Extract the [X, Y] coordinate from the center of the cell holding the provided text.  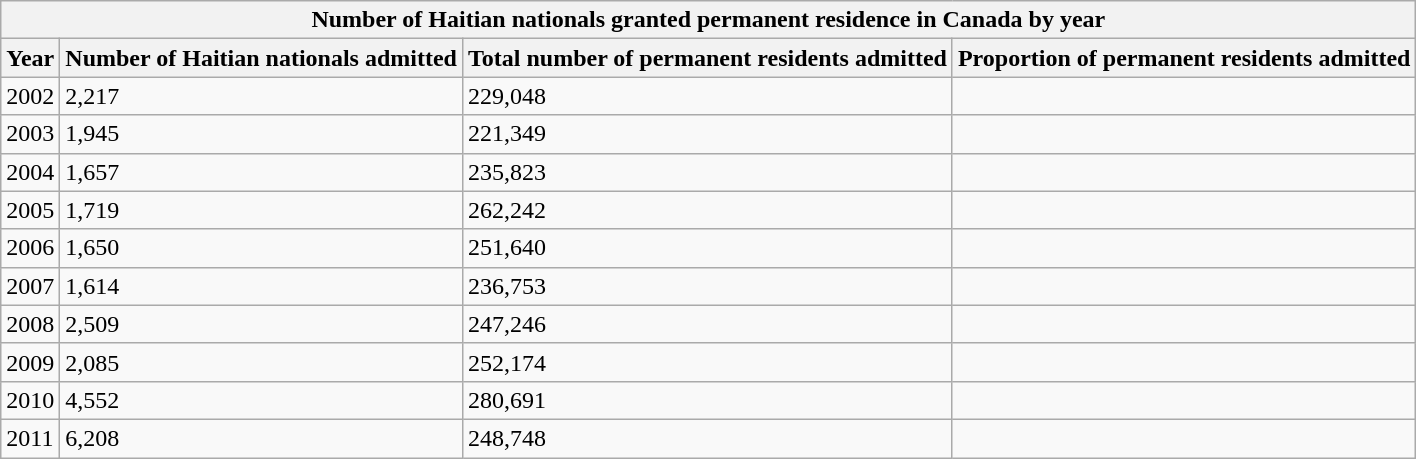
2002 [30, 96]
2,085 [262, 362]
2,217 [262, 96]
Number of Haitian nationals admitted [262, 58]
229,048 [707, 96]
Year [30, 58]
6,208 [262, 438]
1,719 [262, 210]
2009 [30, 362]
221,349 [707, 134]
Proportion of permanent residents admitted [1184, 58]
2011 [30, 438]
1,614 [262, 286]
236,753 [707, 286]
2006 [30, 248]
252,174 [707, 362]
247,246 [707, 324]
2,509 [262, 324]
235,823 [707, 172]
2004 [30, 172]
262,242 [707, 210]
280,691 [707, 400]
1,657 [262, 172]
Number of Haitian nationals granted permanent residence in Canada by year [708, 20]
2005 [30, 210]
248,748 [707, 438]
1,650 [262, 248]
4,552 [262, 400]
2010 [30, 400]
2003 [30, 134]
1,945 [262, 134]
Total number of permanent residents admitted [707, 58]
2008 [30, 324]
251,640 [707, 248]
2007 [30, 286]
